Return the [X, Y] coordinate for the center point of the cell that contains the specified text.  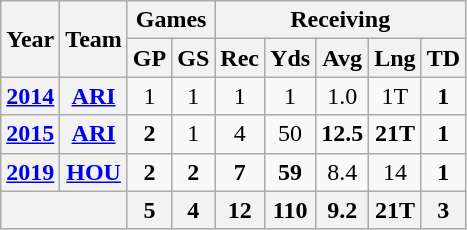
59 [290, 172]
Avg [342, 58]
7 [240, 172]
Games [170, 20]
5 [149, 210]
3 [443, 210]
1T [395, 96]
GP [149, 58]
12.5 [342, 134]
8.4 [342, 172]
14 [395, 172]
110 [290, 210]
Receiving [340, 20]
Team [94, 39]
Year [30, 39]
12 [240, 210]
TD [443, 58]
50 [290, 134]
Lng [395, 58]
GS [194, 58]
1.0 [342, 96]
9.2 [342, 210]
2019 [30, 172]
HOU [94, 172]
2014 [30, 96]
2015 [30, 134]
Rec [240, 58]
Yds [290, 58]
